Scan for the cell matching the given text and deliver its (X, Y) coordinate at center. 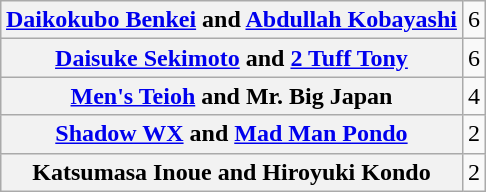
4 (474, 96)
Shadow WX and Mad Man Pondo (231, 134)
Katsumasa Inoue and Hiroyuki Kondo (231, 172)
Daisuke Sekimoto and 2 Tuff Tony (231, 58)
Men's Teioh and Mr. Big Japan (231, 96)
Daikokubo Benkei and Abdullah Kobayashi (231, 20)
